Locate the cell with the specified text and output its (X, Y) center coordinate. 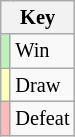
Win (42, 51)
Key (38, 17)
Defeat (42, 118)
Draw (42, 85)
